Detect which cell encompasses the target text, then output its (X, Y) center coordinate. 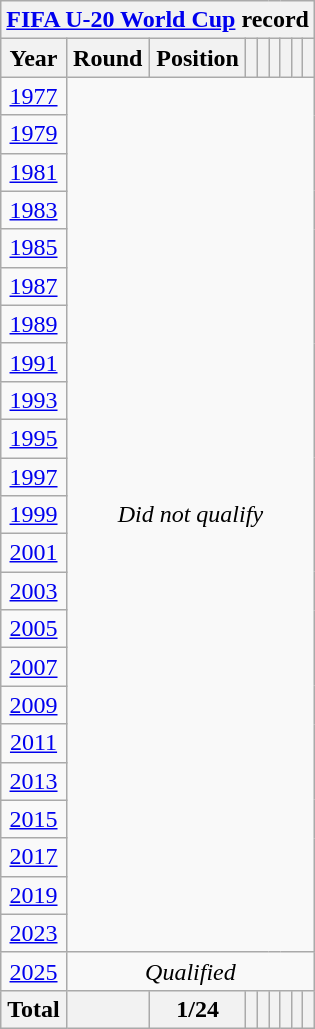
1999 (34, 515)
2017 (34, 857)
Position (198, 58)
2005 (34, 629)
2013 (34, 781)
2003 (34, 591)
1977 (34, 96)
1/24 (198, 1009)
1993 (34, 400)
1995 (34, 438)
FIFA U-20 World Cup record (158, 20)
2001 (34, 553)
1987 (34, 286)
2019 (34, 895)
1981 (34, 172)
Total (34, 1009)
2023 (34, 933)
2009 (34, 705)
Round (108, 58)
1979 (34, 134)
Year (34, 58)
Qualified (190, 971)
2025 (34, 971)
1985 (34, 248)
1989 (34, 324)
1983 (34, 210)
1997 (34, 477)
2011 (34, 743)
2007 (34, 667)
2015 (34, 819)
1991 (34, 362)
Did not qualify (190, 514)
